Search for the cell housing the specified text and yield its (x, y) center coordinate. 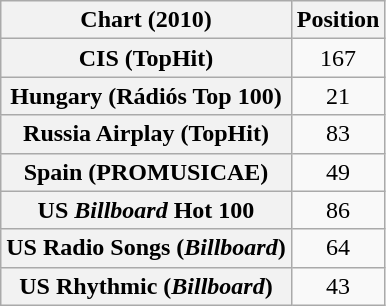
49 (338, 172)
Russia Airplay (TopHit) (146, 134)
CIS (TopHit) (146, 58)
US Radio Songs (Billboard) (146, 248)
21 (338, 96)
Spain (PROMUSICAE) (146, 172)
167 (338, 58)
US Billboard Hot 100 (146, 210)
US Rhythmic (Billboard) (146, 286)
86 (338, 210)
64 (338, 248)
Position (338, 20)
83 (338, 134)
Hungary (Rádiós Top 100) (146, 96)
Chart (2010) (146, 20)
43 (338, 286)
